From the cell containing the given text, extract its center point as (x, y) coordinate. 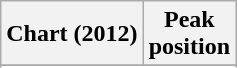
Peakposition (189, 34)
Chart (2012) (72, 34)
